Pinpoint the cell where the given text exists, returning its [x, y] midpoint coordinate. 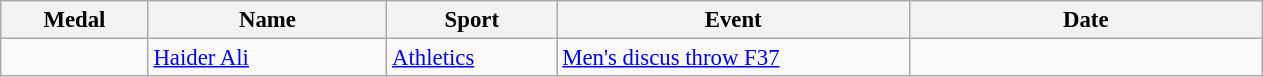
Athletics [472, 58]
Men's discus throw F37 [734, 58]
Event [734, 20]
Date [1086, 20]
Sport [472, 20]
Medal [74, 20]
Haider Ali [268, 58]
Name [268, 20]
